Pinpoint the cell where the given text exists, returning its (X, Y) midpoint coordinate. 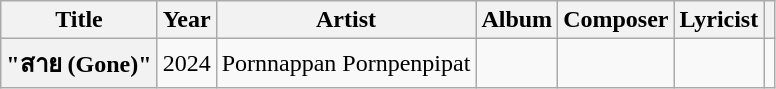
Composer (616, 20)
Artist (346, 20)
Title (79, 20)
2024 (186, 64)
Lyricist (719, 20)
Year (186, 20)
Album (517, 20)
Pornnappan Pornpenpipat (346, 64)
"สาย (Gone)" (79, 64)
